For the text-containing cell, return its midpoint in (X, Y) coordinate format. 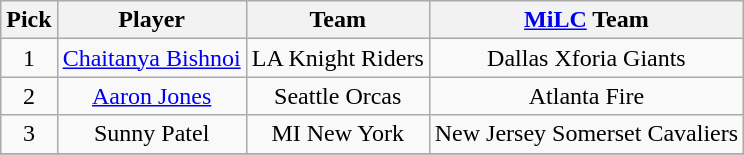
MI New York (338, 134)
Sunny Patel (152, 134)
LA Knight Riders (338, 58)
Seattle Orcas (338, 96)
3 (29, 134)
1 (29, 58)
Dallas Xforia Giants (586, 58)
2 (29, 96)
Team (338, 20)
Pick (29, 20)
Atlanta Fire (586, 96)
MiLC Team (586, 20)
Chaitanya Bishnoi (152, 58)
New Jersey Somerset Cavaliers (586, 134)
Aaron Jones (152, 96)
Player (152, 20)
